Provide the [X, Y] coordinate of the cell's center where the given text is located.  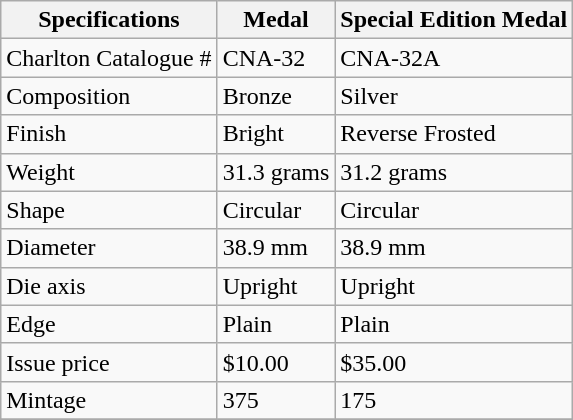
Medal [276, 20]
Reverse Frosted [454, 134]
375 [276, 400]
Finish [109, 134]
Weight [109, 172]
175 [454, 400]
Bright [276, 134]
Composition [109, 96]
Specifications [109, 20]
CNA-32A [454, 58]
Issue price [109, 362]
$35.00 [454, 362]
Special Edition Medal [454, 20]
Silver [454, 96]
CNA-32 [276, 58]
Bronze [276, 96]
Edge [109, 324]
Diameter [109, 248]
Shape [109, 210]
Mintage [109, 400]
Charlton Catalogue # [109, 58]
31.2 grams [454, 172]
$10.00 [276, 362]
Die axis [109, 286]
31.3 grams [276, 172]
